Extract the [x, y] coordinate from the center of the cell holding the provided text.  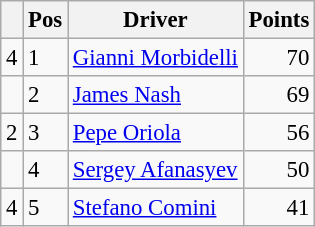
3 [46, 133]
1 [46, 58]
Pepe Oriola [156, 133]
Stefano Comini [156, 208]
5 [46, 208]
James Nash [156, 95]
Pos [46, 20]
Points [278, 20]
41 [278, 208]
69 [278, 95]
70 [278, 58]
Gianni Morbidelli [156, 58]
56 [278, 133]
50 [278, 170]
Sergey Afanasyev [156, 170]
Driver [156, 20]
